Return (X, Y) of the center of cell containing provided text 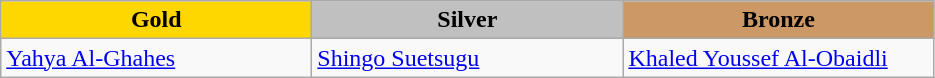
Gold (156, 20)
Yahya Al-Ghahes (156, 58)
Shingo Suetsugu (468, 58)
Silver (468, 20)
Bronze (778, 20)
Khaled Youssef Al-Obaidli (778, 58)
